Detect which cell encompasses the target text, then output its (X, Y) center coordinate. 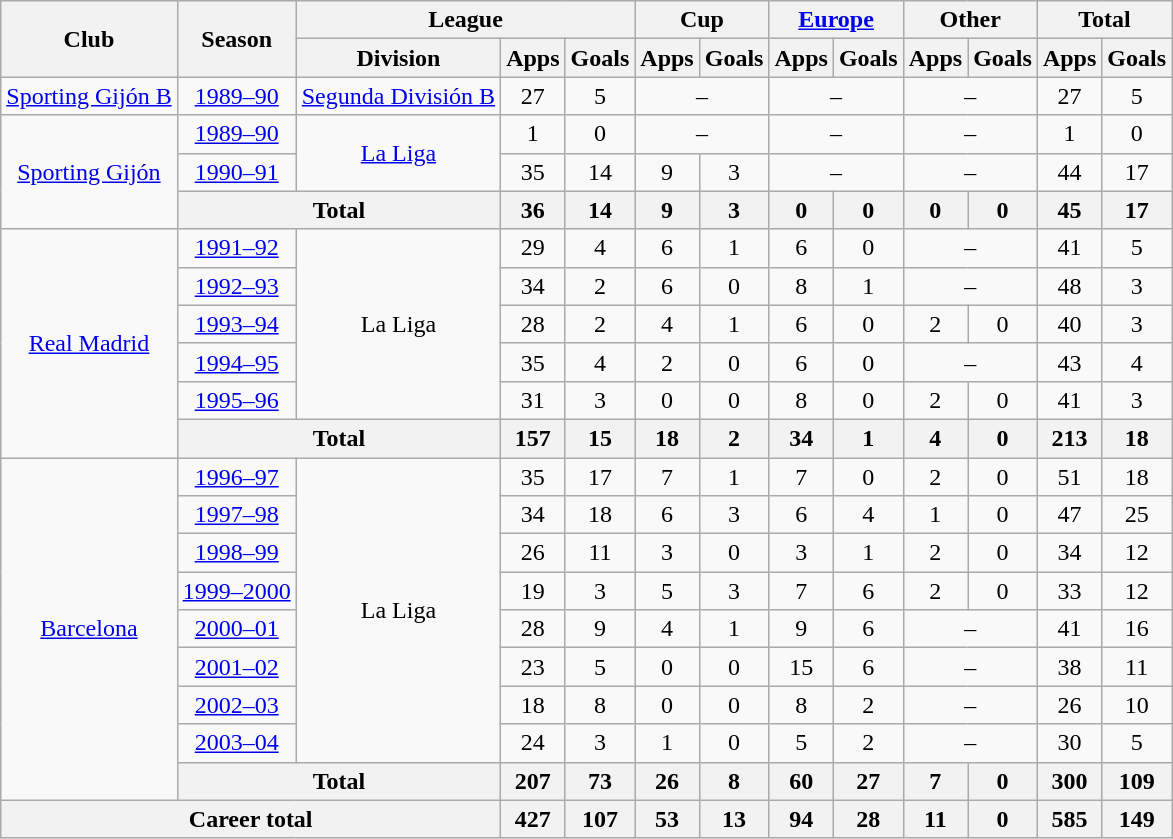
109 (1137, 781)
53 (667, 819)
94 (801, 819)
10 (1137, 705)
19 (533, 591)
48 (1069, 286)
157 (533, 438)
38 (1069, 667)
Barcelona (89, 630)
1992–93 (236, 286)
16 (1137, 629)
585 (1069, 819)
1993–94 (236, 324)
Division (398, 58)
Club (89, 39)
Segunda División B (398, 96)
45 (1069, 210)
73 (600, 781)
207 (533, 781)
149 (1137, 819)
23 (533, 667)
Career total (251, 819)
43 (1069, 362)
44 (1069, 172)
Sporting Gijón B (89, 96)
2000–01 (236, 629)
25 (1137, 515)
Real Madrid (89, 343)
47 (1069, 515)
213 (1069, 438)
Other (970, 20)
1995–96 (236, 400)
Europe (836, 20)
1994–95 (236, 362)
427 (533, 819)
40 (1069, 324)
31 (533, 400)
24 (533, 743)
Cup (702, 20)
1996–97 (236, 477)
30 (1069, 743)
1999–2000 (236, 591)
33 (1069, 591)
1990–91 (236, 172)
107 (600, 819)
Sporting Gijón (89, 172)
1998–99 (236, 553)
29 (533, 248)
60 (801, 781)
13 (734, 819)
2002–03 (236, 705)
Season (236, 39)
2001–02 (236, 667)
51 (1069, 477)
League (466, 20)
1997–98 (236, 515)
2003–04 (236, 743)
36 (533, 210)
300 (1069, 781)
1991–92 (236, 248)
